From the cell containing the given text, extract its center point as [X, Y] coordinate. 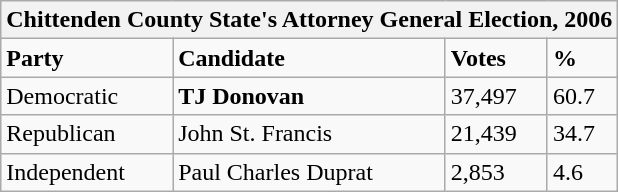
2,853 [496, 172]
Votes [496, 58]
Republican [87, 134]
Paul Charles Duprat [310, 172]
Party [87, 58]
60.7 [582, 96]
4.6 [582, 172]
21,439 [496, 134]
Chittenden County State's Attorney General Election, 2006 [310, 20]
TJ Donovan [310, 96]
37,497 [496, 96]
% [582, 58]
Democratic [87, 96]
Candidate [310, 58]
Independent [87, 172]
34.7 [582, 134]
John St. Francis [310, 134]
